Output the [X, Y] coordinate of the center of the cell containing the given text.  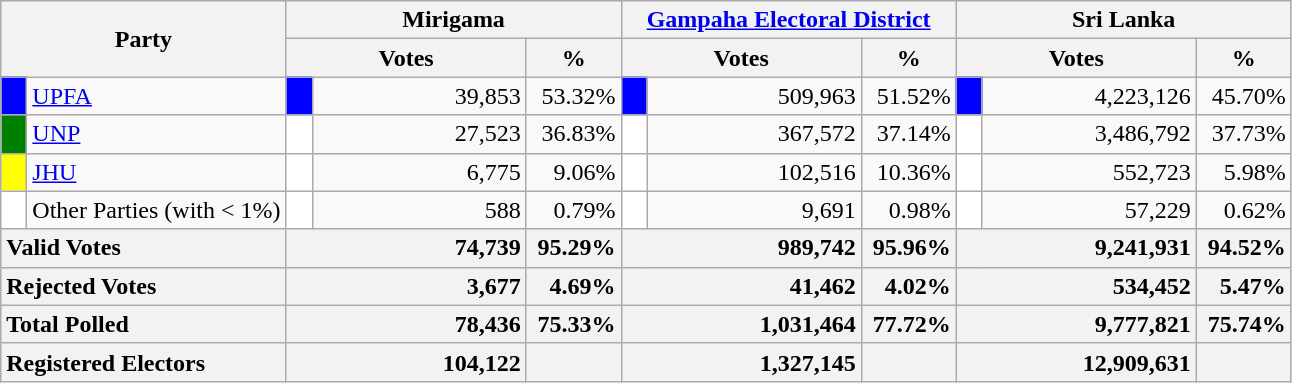
3,486,792 [1089, 134]
78,436 [406, 324]
4.02% [908, 286]
5.47% [1244, 286]
74,739 [406, 248]
Other Parties (with < 1%) [156, 210]
Valid Votes [144, 248]
9,691 [754, 210]
367,572 [754, 134]
5.98% [1244, 172]
509,963 [754, 96]
3,677 [406, 286]
27,523 [419, 134]
75.74% [1244, 324]
4.69% [574, 286]
1,031,464 [741, 324]
57,229 [1089, 210]
95.96% [908, 248]
94.52% [1244, 248]
45.70% [1244, 96]
0.98% [908, 210]
Rejected Votes [144, 286]
9,241,931 [1076, 248]
534,452 [1076, 286]
37.73% [1244, 134]
UPFA [156, 96]
Mirigama [454, 20]
41,462 [741, 286]
588 [419, 210]
6,775 [419, 172]
95.29% [574, 248]
9.06% [574, 172]
552,723 [1089, 172]
Party [144, 39]
1,327,145 [741, 362]
53.32% [574, 96]
4,223,126 [1089, 96]
Gampaha Electoral District [788, 20]
JHU [156, 172]
39,853 [419, 96]
989,742 [741, 248]
102,516 [754, 172]
77.72% [908, 324]
104,122 [406, 362]
37.14% [908, 134]
10.36% [908, 172]
Total Polled [144, 324]
36.83% [574, 134]
51.52% [908, 96]
75.33% [574, 324]
0.79% [574, 210]
9,777,821 [1076, 324]
12,909,631 [1076, 362]
UNP [156, 134]
Registered Electors [144, 362]
0.62% [1244, 210]
Sri Lanka [1124, 20]
